Identify which cell holds the provided text, then report its [x, y] central coordinate. 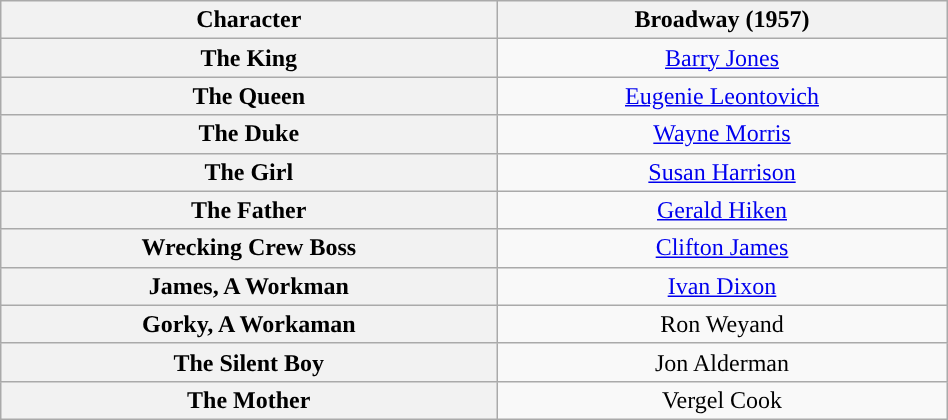
The Mother [249, 400]
Barry Jones [722, 58]
The Silent Boy [249, 362]
Gorky, A Workaman [249, 324]
The Girl [249, 172]
James, A Workman [249, 286]
Clifton James [722, 248]
Vergel Cook [722, 400]
The King [249, 58]
Ivan Dixon [722, 286]
Ron Weyand [722, 324]
Broadway (1957) [722, 20]
The Queen [249, 96]
Jon Alderman [722, 362]
Eugenie Leontovich [722, 96]
Gerald Hiken [722, 210]
Susan Harrison [722, 172]
The Duke [249, 134]
Wayne Morris [722, 134]
Wrecking Crew Boss [249, 248]
The Father [249, 210]
Character [249, 20]
